Detect which cell encompasses the target text, then output its [x, y] center coordinate. 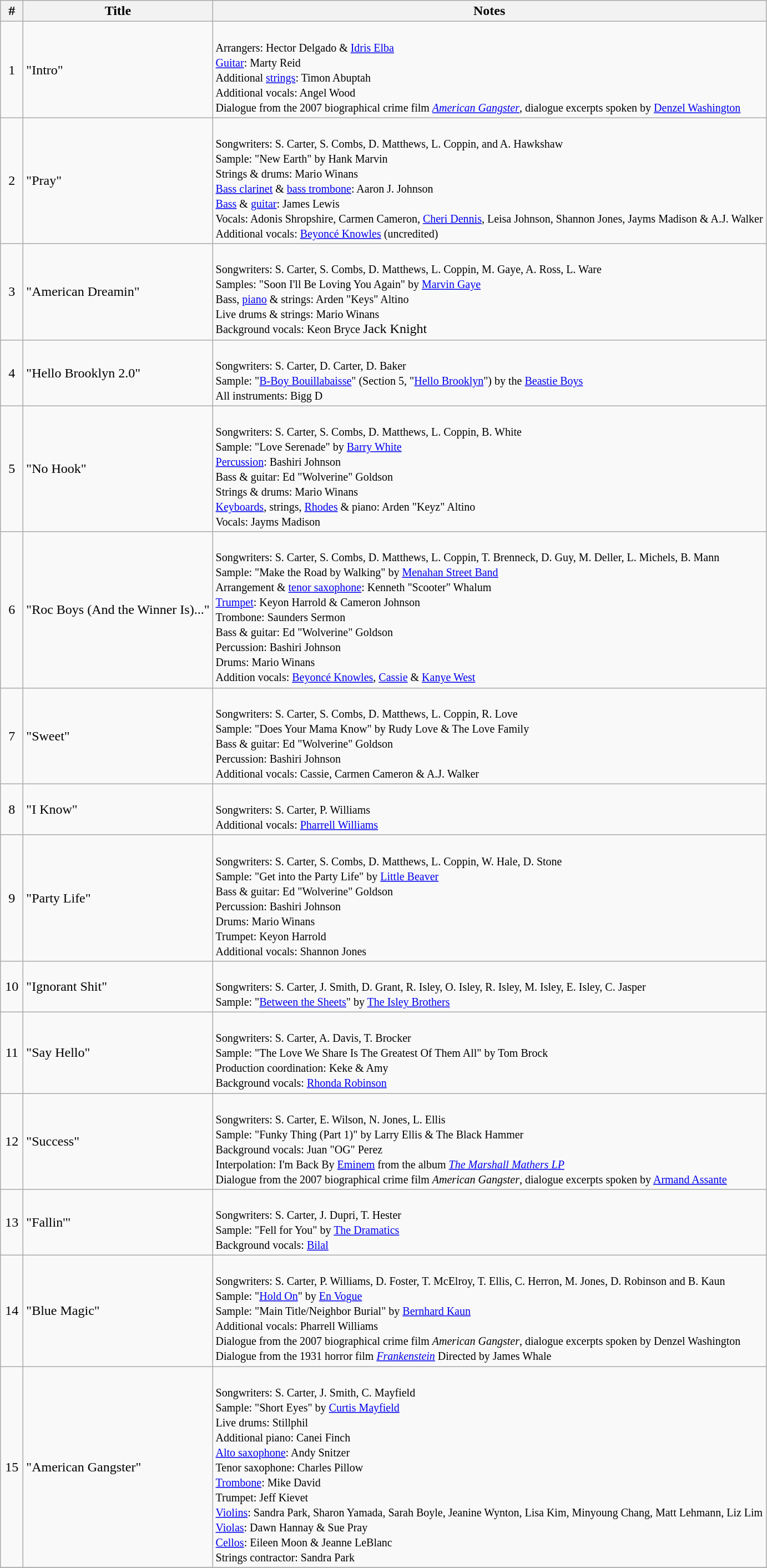
4 [12, 373]
"Fallin'" [118, 1222]
"I Know" [118, 809]
10 [12, 986]
5 [12, 468]
2 [12, 181]
"Ignorant Shit" [118, 986]
9 [12, 898]
7 [12, 736]
"Hello Brooklyn 2.0" [118, 373]
"Blue Magic" [118, 1311]
1 [12, 70]
"Intro" [118, 70]
14 [12, 1311]
15 [12, 1467]
"Roc Boys (And the Winner Is)..." [118, 609]
Songwriters: S. Carter, P. WilliamsAdditional vocals: Pharrell Williams [490, 809]
Title [118, 11]
"Sweet" [118, 736]
"Pray" [118, 181]
"Party Life" [118, 898]
"Say Hello" [118, 1052]
"No Hook" [118, 468]
"American Gangster" [118, 1467]
11 [12, 1052]
13 [12, 1222]
Songwriters: S. Carter, D. Carter, D. BakerSample: "B-Boy Bouillabaisse" (Section 5, "Hello Brooklyn") by the Beastie BoysAll instruments: Bigg D [490, 373]
6 [12, 609]
# [12, 11]
Songwriters: S. Carter, J. Dupri, T. HesterSample: "Fell for You" by The DramaticsBackground vocals: Bilal [490, 1222]
8 [12, 809]
"American Dreamin" [118, 292]
12 [12, 1141]
3 [12, 292]
Notes [490, 11]
"Success" [118, 1141]
